Pinpoint the cell where the given text exists, returning its (x, y) midpoint coordinate. 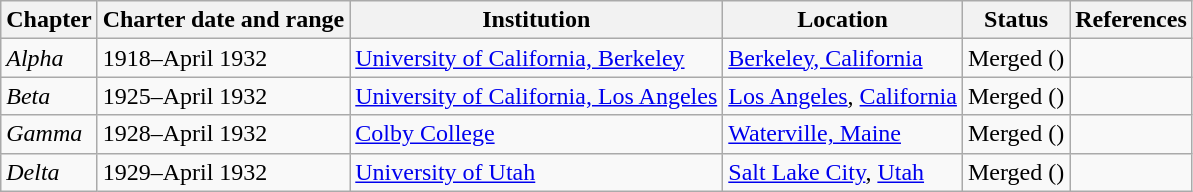
Salt Lake City, Utah (843, 172)
Delta (49, 172)
Colby College (536, 134)
Location (843, 20)
University of California, Los Angeles (536, 96)
Waterville, Maine (843, 134)
Beta (49, 96)
Berkeley, California (843, 58)
Gamma (49, 134)
University of Utah (536, 172)
Status (1016, 20)
References (1132, 20)
Chapter (49, 20)
1925–April 1932 (224, 96)
1928–April 1932 (224, 134)
University of California, Berkeley (536, 58)
1929–April 1932 (224, 172)
Charter date and range (224, 20)
1918–April 1932 (224, 58)
Institution (536, 20)
Los Angeles, California (843, 96)
Alpha (49, 58)
